Output the [X, Y] coordinate of the center of the cell containing the given text.  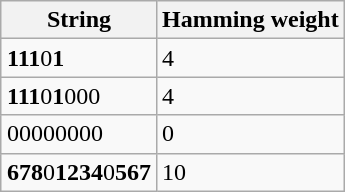
00000000 [78, 134]
11101000 [78, 96]
11101 [78, 58]
10 [251, 172]
678012340567 [78, 172]
String [78, 20]
Hamming weight [251, 20]
0 [251, 134]
